Detect which cell encompasses the target text, then output its (X, Y) center coordinate. 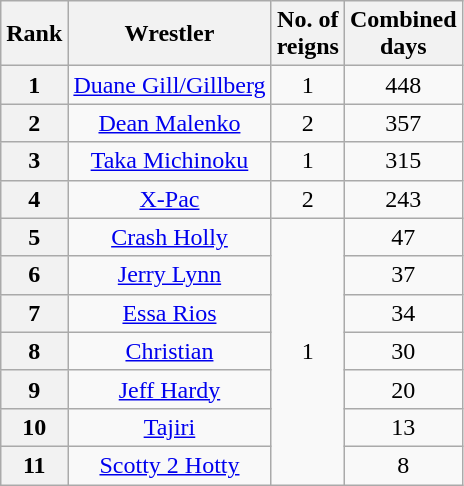
Scotty 2 Hotty (170, 465)
34 (403, 313)
Rank (34, 34)
5 (34, 237)
47 (403, 237)
9 (34, 389)
Essa Rios (170, 313)
11 (34, 465)
448 (403, 85)
6 (34, 275)
30 (403, 351)
37 (403, 275)
7 (34, 313)
10 (34, 427)
Jerry Lynn (170, 275)
No. ofreigns (308, 34)
Christian (170, 351)
Wrestler (170, 34)
4 (34, 199)
Dean Malenko (170, 123)
20 (403, 389)
Tajiri (170, 427)
Duane Gill/Gillberg (170, 85)
X-Pac (170, 199)
13 (403, 427)
Jeff Hardy (170, 389)
315 (403, 161)
3 (34, 161)
357 (403, 123)
Combineddays (403, 34)
Crash Holly (170, 237)
Taka Michinoku (170, 161)
243 (403, 199)
